Locate the cell with the specified text and output its (x, y) center coordinate. 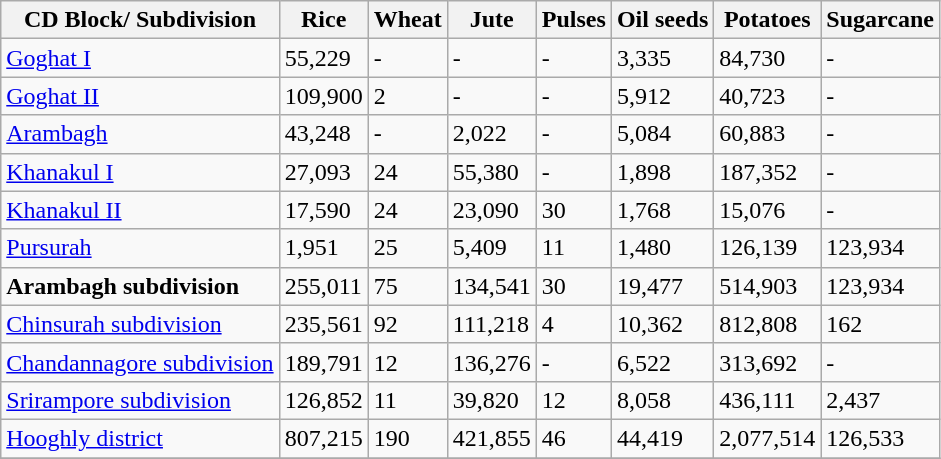
Chinsurah subdivision (140, 324)
40,723 (768, 96)
1,768 (662, 210)
1,480 (662, 248)
19,477 (662, 286)
2,437 (880, 400)
Rice (324, 20)
313,692 (768, 362)
10,362 (662, 324)
43,248 (324, 134)
126,139 (768, 248)
Sugarcane (880, 20)
1,951 (324, 248)
421,855 (492, 438)
23,090 (492, 210)
CD Block/ Subdivision (140, 20)
15,076 (768, 210)
Oil seeds (662, 20)
126,852 (324, 400)
27,093 (324, 172)
6,522 (662, 362)
55,229 (324, 58)
92 (408, 324)
84,730 (768, 58)
2,077,514 (768, 438)
Pursurah (140, 248)
111,218 (492, 324)
Khanakul I (140, 172)
Jute (492, 20)
Pulses (574, 20)
126,533 (880, 438)
46 (574, 438)
Srirampore subdivision (140, 400)
Goghat II (140, 96)
Arambagh subdivision (140, 286)
5,084 (662, 134)
2 (408, 96)
8,058 (662, 400)
3,335 (662, 58)
55,380 (492, 172)
436,111 (768, 400)
134,541 (492, 286)
1,898 (662, 172)
Hooghly district (140, 438)
4 (574, 324)
Chandannagore subdivision (140, 362)
812,808 (768, 324)
162 (880, 324)
Potatoes (768, 20)
5,409 (492, 248)
75 (408, 286)
807,215 (324, 438)
Wheat (408, 20)
Goghat I (140, 58)
Arambagh (140, 134)
136,276 (492, 362)
Khanakul II (140, 210)
5,912 (662, 96)
514,903 (768, 286)
60,883 (768, 134)
190 (408, 438)
235,561 (324, 324)
39,820 (492, 400)
109,900 (324, 96)
187,352 (768, 172)
44,419 (662, 438)
189,791 (324, 362)
17,590 (324, 210)
25 (408, 248)
2,022 (492, 134)
255,011 (324, 286)
